Output the [X, Y] coordinate of the center of the cell containing the given text.  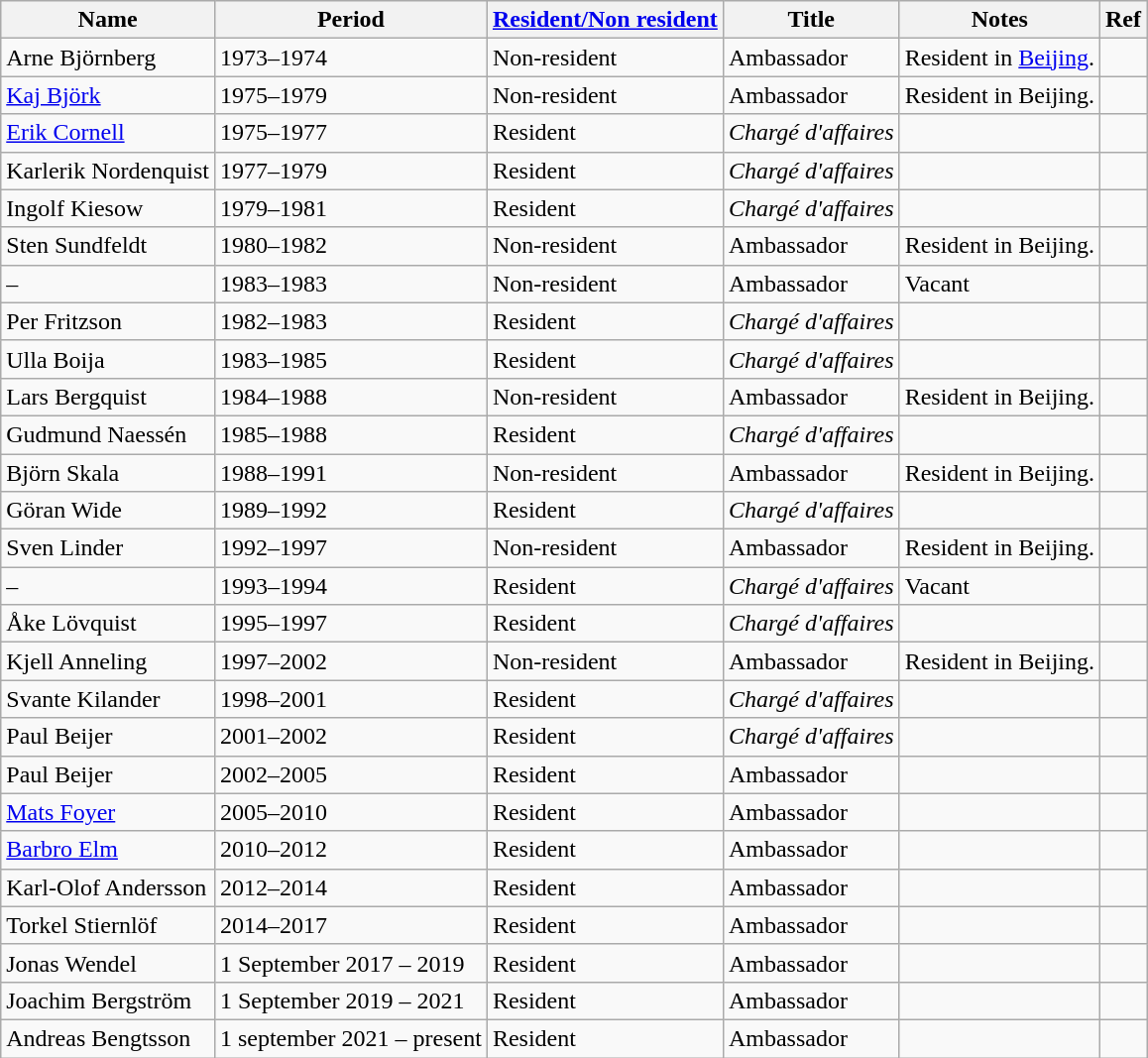
2001–2002 [351, 737]
1995–1997 [351, 624]
Sven Linder [108, 548]
Kaj Björk [108, 95]
1992–1997 [351, 548]
1975–1977 [351, 133]
Karlerik Nordenquist [108, 171]
1977–1979 [351, 171]
Kjell Anneling [108, 661]
1993–1994 [351, 586]
1997–2002 [351, 661]
Period [351, 20]
2005–2010 [351, 812]
Jonas Wendel [108, 963]
1979–1981 [351, 208]
Svante Kilander [108, 699]
1 September 2019 – 2021 [351, 1000]
Per Fritzson [108, 321]
2014–2017 [351, 925]
Karl-Olof Andersson [108, 887]
1975–1979 [351, 95]
2002–2005 [351, 774]
2012–2014 [351, 887]
Mats Foyer [108, 812]
1988–1991 [351, 473]
Andreas Bengtsson [108, 1038]
Sten Sundfeldt [108, 246]
Barbro Elm [108, 850]
Resident/Non resident [605, 20]
1998–2001 [351, 699]
1982–1983 [351, 321]
1 september 2021 – present [351, 1038]
Title [811, 20]
Ulla Boija [108, 359]
1 September 2017 – 2019 [351, 963]
1973–1974 [351, 58]
Lars Bergquist [108, 397]
1983–1983 [351, 284]
Gudmund Naessén [108, 434]
Joachim Bergström [108, 1000]
Ingolf Kiesow [108, 208]
Arne Björnberg [108, 58]
Erik Cornell [108, 133]
Åke Lövquist [108, 624]
1985–1988 [351, 434]
Ref [1124, 20]
1983–1985 [351, 359]
Notes [999, 20]
Name [108, 20]
Göran Wide [108, 511]
1980–1982 [351, 246]
Björn Skala [108, 473]
Torkel Stiernlöf [108, 925]
1989–1992 [351, 511]
1984–1988 [351, 397]
2010–2012 [351, 850]
